Return [x, y] of the center of cell containing provided text 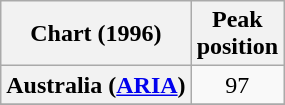
Australia (ARIA) [96, 85]
97 [237, 85]
Chart (1996) [96, 34]
Peakposition [237, 34]
